For the text-containing cell, return its midpoint in [X, Y] coordinate format. 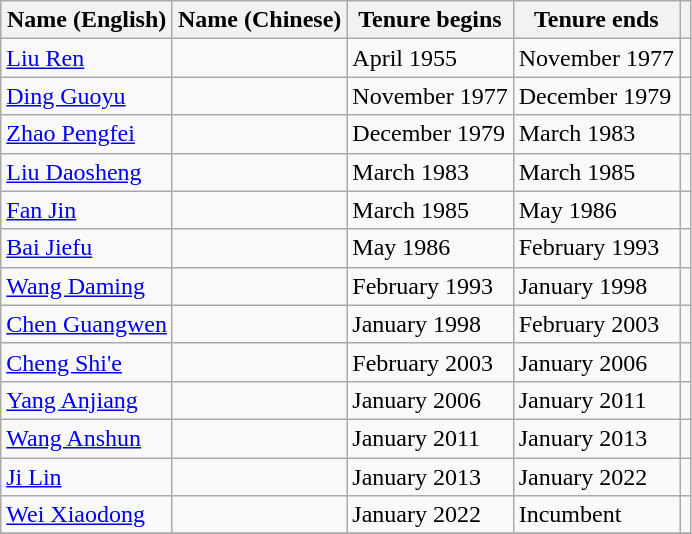
Zhao Pengfei [87, 134]
Yang Anjiang [87, 400]
Fan Jin [87, 210]
Name (English) [87, 20]
April 1955 [430, 58]
Tenure begins [430, 20]
Liu Daosheng [87, 172]
Cheng Shi'e [87, 362]
Ji Lin [87, 477]
Wang Daming [87, 286]
Ding Guoyu [87, 96]
Chen Guangwen [87, 324]
Bai Jiefu [87, 248]
Incumbent [596, 515]
Tenure ends [596, 20]
Name (Chinese) [259, 20]
Liu Ren [87, 58]
Wang Anshun [87, 438]
Wei Xiaodong [87, 515]
